Search for the cell housing the specified text and yield its [X, Y] center coordinate. 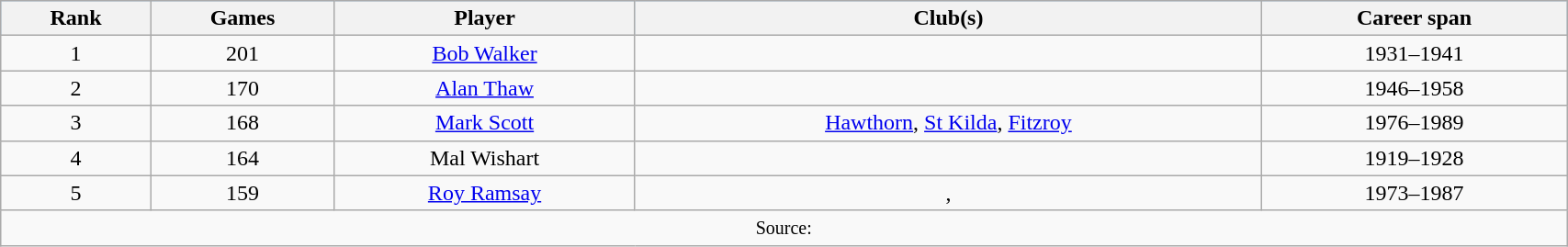
170 [243, 88]
Mark Scott [485, 123]
Source: [784, 228]
Player [485, 18]
3 [76, 123]
Career span [1415, 18]
Games [243, 18]
2 [76, 88]
1946–1958 [1415, 88]
168 [243, 123]
Bob Walker [485, 53]
201 [243, 53]
159 [243, 193]
164 [243, 158]
Club(s) [948, 18]
Alan Thaw [485, 88]
Rank [76, 18]
, [948, 193]
1931–1941 [1415, 53]
5 [76, 193]
1973–1987 [1415, 193]
Roy Ramsay [485, 193]
1976–1989 [1415, 123]
Mal Wishart [485, 158]
1 [76, 53]
Hawthorn, St Kilda, Fitzroy [948, 123]
4 [76, 158]
1919–1928 [1415, 158]
